Extract the (x, y) coordinate from the center of the cell holding the provided text.  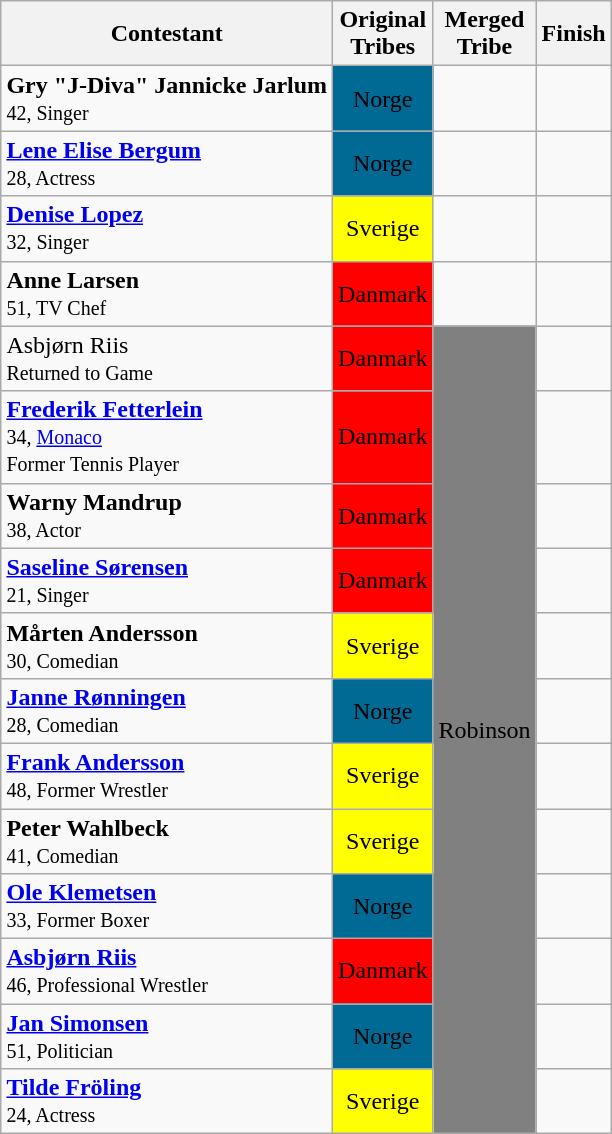
Asbjørn RiisReturned to Game (167, 358)
Saseline Sørensen21, Singer (167, 580)
Asbjørn Riis46, Professional Wrestler (167, 972)
Ole Klemetsen33, Former Boxer (167, 906)
MergedTribe (484, 34)
Anne Larsen51, TV Chef (167, 294)
Lene Elise Bergum28, Actress (167, 164)
Contestant (167, 34)
Finish (574, 34)
Jan Simonsen51, Politician (167, 1036)
Warny Mandrup38, Actor (167, 516)
Robinson (484, 730)
Mårten Andersson30, Comedian (167, 646)
Tilde Fröling24, Actress (167, 1102)
Gry "J-Diva" Jannicke Jarlum42, Singer (167, 98)
Frederik Fetterlein34, MonacoFormer Tennis Player (167, 437)
Janne Rønningen28, Comedian (167, 710)
Peter Wahlbeck41, Comedian (167, 840)
OriginalTribes (383, 34)
Frank Andersson48, Former Wrestler (167, 776)
Denise Lopez32, Singer (167, 228)
